Search for the cell housing the specified text and yield its [x, y] center coordinate. 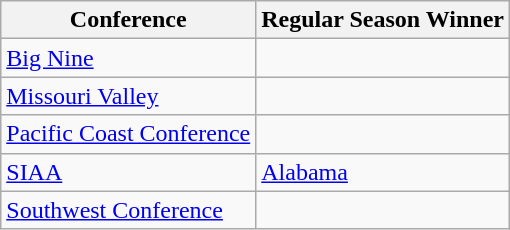
Conference [128, 20]
Big Nine [128, 58]
Pacific Coast Conference [128, 134]
Regular Season Winner [383, 20]
Alabama [383, 172]
SIAA [128, 172]
Southwest Conference [128, 210]
Missouri Valley [128, 96]
